For the text-containing cell, return its midpoint in [X, Y] coordinate format. 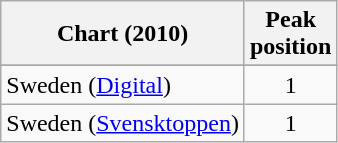
Peakposition [290, 34]
Sweden (Svensktoppen) [123, 123]
Chart (2010) [123, 34]
Sweden (Digital) [123, 85]
